Search for the cell housing the specified text and yield its (X, Y) center coordinate. 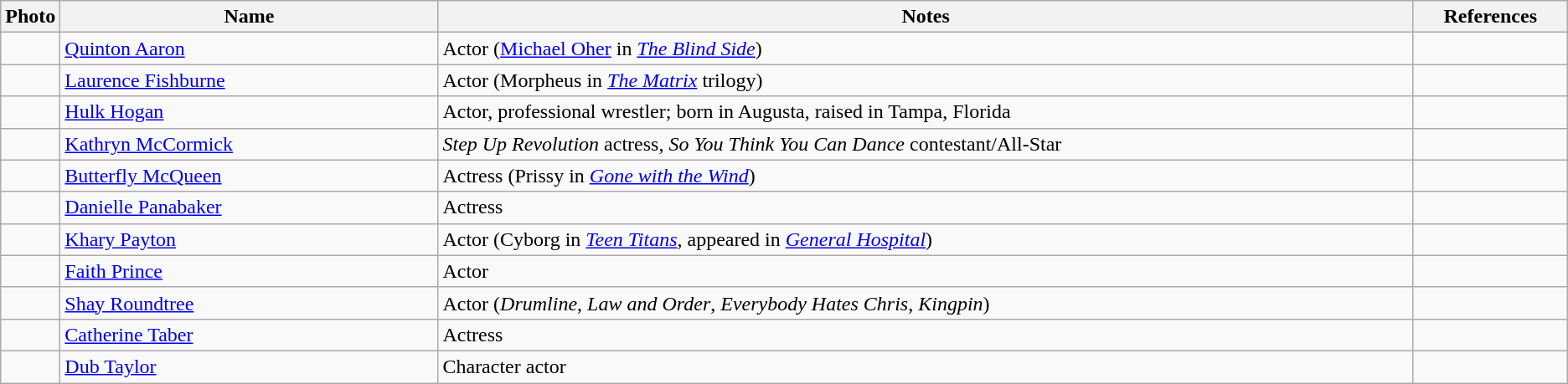
Kathryn McCormick (250, 144)
References (1490, 17)
Actor, professional wrestler; born in Augusta, raised in Tampa, Florida (926, 112)
Faith Prince (250, 271)
Character actor (926, 366)
Step Up Revolution actress, So You Think You Can Dance contestant/All-Star (926, 144)
Actor (926, 271)
Actor (Cyborg in Teen Titans, appeared in General Hospital) (926, 239)
Actor (Morpheus in The Matrix trilogy) (926, 80)
Catherine Taber (250, 335)
Notes (926, 17)
Photo (30, 17)
Khary Payton (250, 239)
Shay Roundtree (250, 303)
Name (250, 17)
Laurence Fishburne (250, 80)
Actress (Prissy in Gone with the Wind) (926, 176)
Actor (Drumline, Law and Order, Everybody Hates Chris, Kingpin) (926, 303)
Dub Taylor (250, 366)
Actor (Michael Oher in The Blind Side) (926, 49)
Danielle Panabaker (250, 207)
Hulk Hogan (250, 112)
Butterfly McQueen (250, 176)
Quinton Aaron (250, 49)
